Determine the (X, Y) coordinate at the center of the cell enclosing the given text.  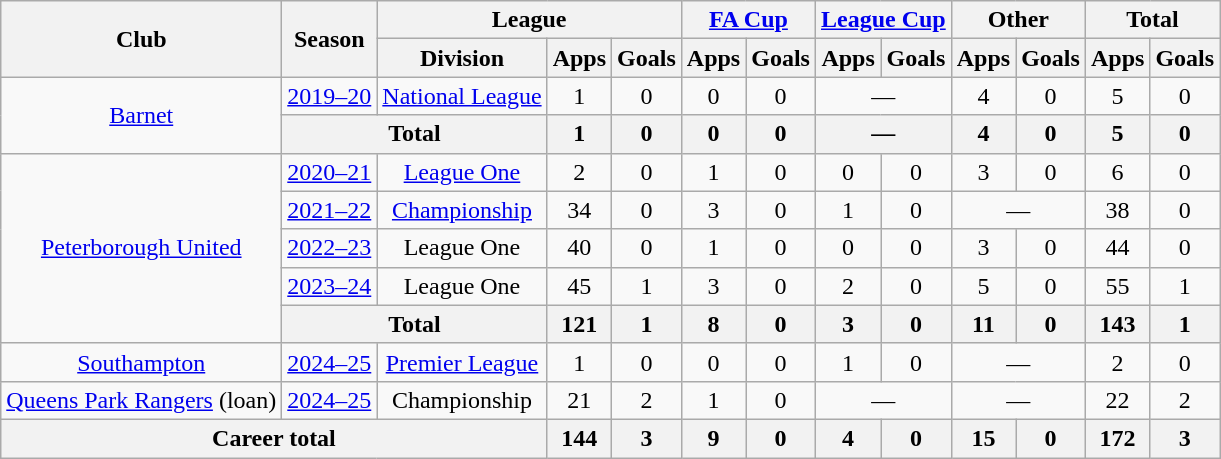
League Cup (883, 20)
8 (713, 324)
Club (142, 39)
Barnet (142, 115)
FA Cup (748, 20)
121 (579, 324)
National League (462, 96)
Southampton (142, 362)
55 (1117, 286)
League (529, 20)
Season (330, 39)
2021–22 (330, 210)
2019–20 (330, 96)
Career total (274, 438)
143 (1117, 324)
45 (579, 286)
Peterborough United (142, 248)
38 (1117, 210)
6 (1117, 172)
2022–23 (330, 248)
144 (579, 438)
Premier League (462, 362)
Other (1018, 20)
172 (1117, 438)
22 (1117, 400)
44 (1117, 248)
Queens Park Rangers (loan) (142, 400)
40 (579, 248)
11 (983, 324)
21 (579, 400)
2020–21 (330, 172)
Division (462, 58)
2023–24 (330, 286)
34 (579, 210)
15 (983, 438)
9 (713, 438)
